For the text-containing cell, return its midpoint in [x, y] coordinate format. 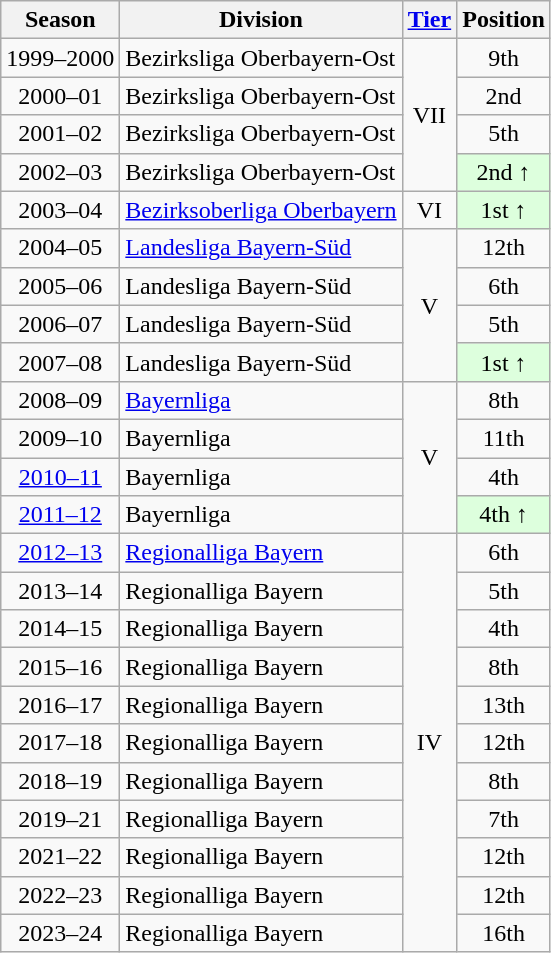
VI [430, 210]
9th [504, 58]
Tier [430, 20]
Division [261, 20]
IV [430, 744]
Position [504, 20]
2023–24 [60, 933]
2018–19 [60, 781]
2013–14 [60, 591]
2000–01 [60, 96]
7th [504, 819]
2021–22 [60, 857]
2002–03 [60, 172]
Bezirksoberliga Oberbayern [261, 210]
2nd ↑ [504, 172]
2009–10 [60, 438]
2001–02 [60, 134]
11th [504, 438]
2003–04 [60, 210]
4th ↑ [504, 515]
2022–23 [60, 895]
2015–16 [60, 667]
1999–2000 [60, 58]
VII [430, 115]
2017–18 [60, 743]
2011–12 [60, 515]
2008–09 [60, 400]
2012–13 [60, 553]
2010–11 [60, 477]
2006–07 [60, 324]
2007–08 [60, 362]
Season [60, 20]
13th [504, 705]
2019–21 [60, 819]
2nd [504, 96]
16th [504, 933]
2016–17 [60, 705]
2004–05 [60, 248]
2014–15 [60, 629]
2005–06 [60, 286]
